Capture the cell that displays the provided text and extract its [x, y] central coordinate. 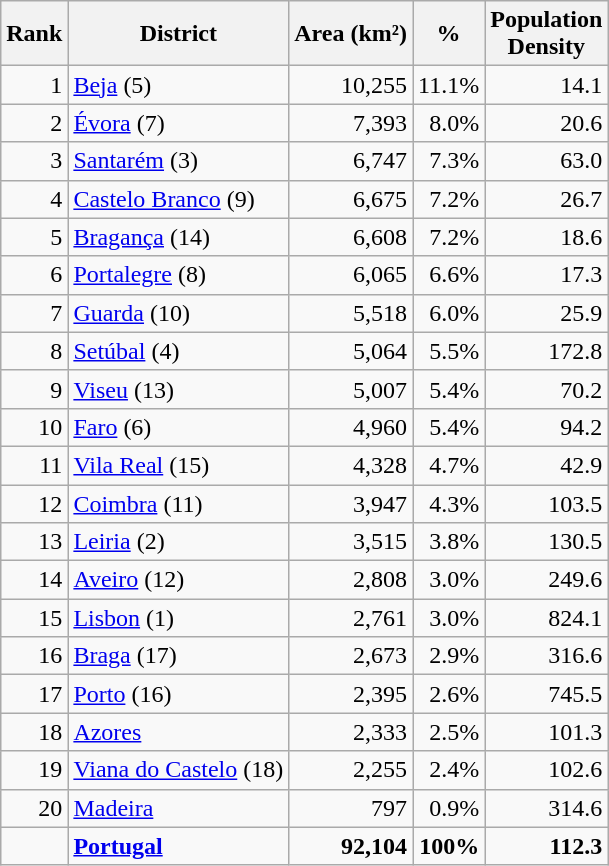
3 [34, 161]
14 [34, 580]
9 [34, 389]
94.2 [546, 427]
12 [34, 503]
18.6 [546, 237]
103.5 [546, 503]
797 [351, 808]
Braga (17) [178, 656]
Portalegre (8) [178, 275]
2,673 [351, 656]
14.1 [546, 85]
20 [34, 808]
Bragança (14) [178, 237]
6,675 [351, 199]
2.4% [449, 770]
13 [34, 542]
20.6 [546, 123]
100% [449, 846]
7.3% [449, 161]
130.5 [546, 542]
10 [34, 427]
5,007 [351, 389]
2,761 [351, 618]
1 [34, 85]
Vila Real (15) [178, 465]
4.3% [449, 503]
5,518 [351, 313]
Évora (7) [178, 123]
6 [34, 275]
101.3 [546, 732]
Beja (5) [178, 85]
Viana do Castelo (18) [178, 770]
Castelo Branco (9) [178, 199]
5,064 [351, 351]
2.9% [449, 656]
6,608 [351, 237]
63.0 [546, 161]
Santarém (3) [178, 161]
Lisbon (1) [178, 618]
Viseu (13) [178, 389]
11 [34, 465]
7 [34, 313]
17 [34, 694]
249.6 [546, 580]
3,515 [351, 542]
8.0% [449, 123]
2,395 [351, 694]
18 [34, 732]
Portugal [178, 846]
824.1 [546, 618]
8 [34, 351]
42.9 [546, 465]
6.0% [449, 313]
% [449, 34]
2,255 [351, 770]
3,947 [351, 503]
3.8% [449, 542]
Guarda (10) [178, 313]
172.8 [546, 351]
Azores [178, 732]
4.7% [449, 465]
6,065 [351, 275]
10,255 [351, 85]
Aveiro (12) [178, 580]
5 [34, 237]
11.1% [449, 85]
2,333 [351, 732]
5.5% [449, 351]
Porto (16) [178, 694]
2.6% [449, 694]
Area (km²) [351, 34]
4 [34, 199]
92,104 [351, 846]
Population Density [546, 34]
Rank [34, 34]
Faro (6) [178, 427]
Setúbal (4) [178, 351]
15 [34, 618]
16 [34, 656]
314.6 [546, 808]
0.9% [449, 808]
4,960 [351, 427]
4,328 [351, 465]
102.6 [546, 770]
112.3 [546, 846]
Coimbra (11) [178, 503]
6.6% [449, 275]
745.5 [546, 694]
2.5% [449, 732]
7,393 [351, 123]
25.9 [546, 313]
70.2 [546, 389]
17.3 [546, 275]
Madeira [178, 808]
Leiria (2) [178, 542]
2 [34, 123]
19 [34, 770]
2,808 [351, 580]
6,747 [351, 161]
District [178, 34]
26.7 [546, 199]
316.6 [546, 656]
